Extract the [X, Y] coordinate from the center of the cell holding the provided text.  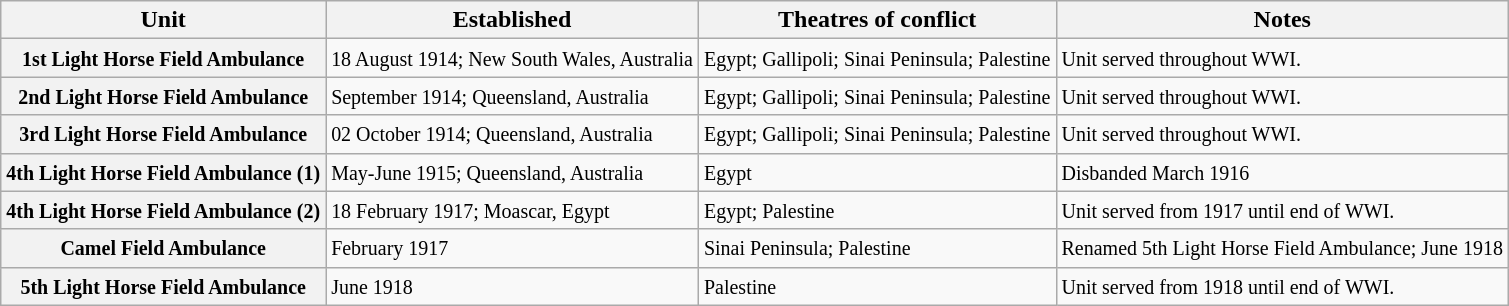
18 February 1917; Moascar, Egypt [512, 210]
1st Light Horse Field Ambulance [164, 58]
February 1917 [512, 248]
Theatres of conflict [877, 20]
18 August 1914; New South Wales, Australia [512, 58]
4th Light Horse Field Ambulance (2) [164, 210]
Unit served from 1918 until end of WWI. [1282, 286]
Palestine [877, 286]
Unit [164, 20]
02 October 1914; Queensland, Australia [512, 134]
Unit served from 1917 until end of WWI. [1282, 210]
Established [512, 20]
May-June 1915; Queensland, Australia [512, 172]
June 1918 [512, 286]
Disbanded March 1916 [1282, 172]
Camel Field Ambulance [164, 248]
3rd Light Horse Field Ambulance [164, 134]
Notes [1282, 20]
Egypt [877, 172]
5th Light Horse Field Ambulance [164, 286]
Renamed 5th Light Horse Field Ambulance; June 1918 [1282, 248]
September 1914; Queensland, Australia [512, 96]
2nd Light Horse Field Ambulance [164, 96]
Sinai Peninsula; Palestine [877, 248]
Egypt; Palestine [877, 210]
4th Light Horse Field Ambulance (1) [164, 172]
